Scan for the cell matching the given text and deliver its [X, Y] coordinate at center. 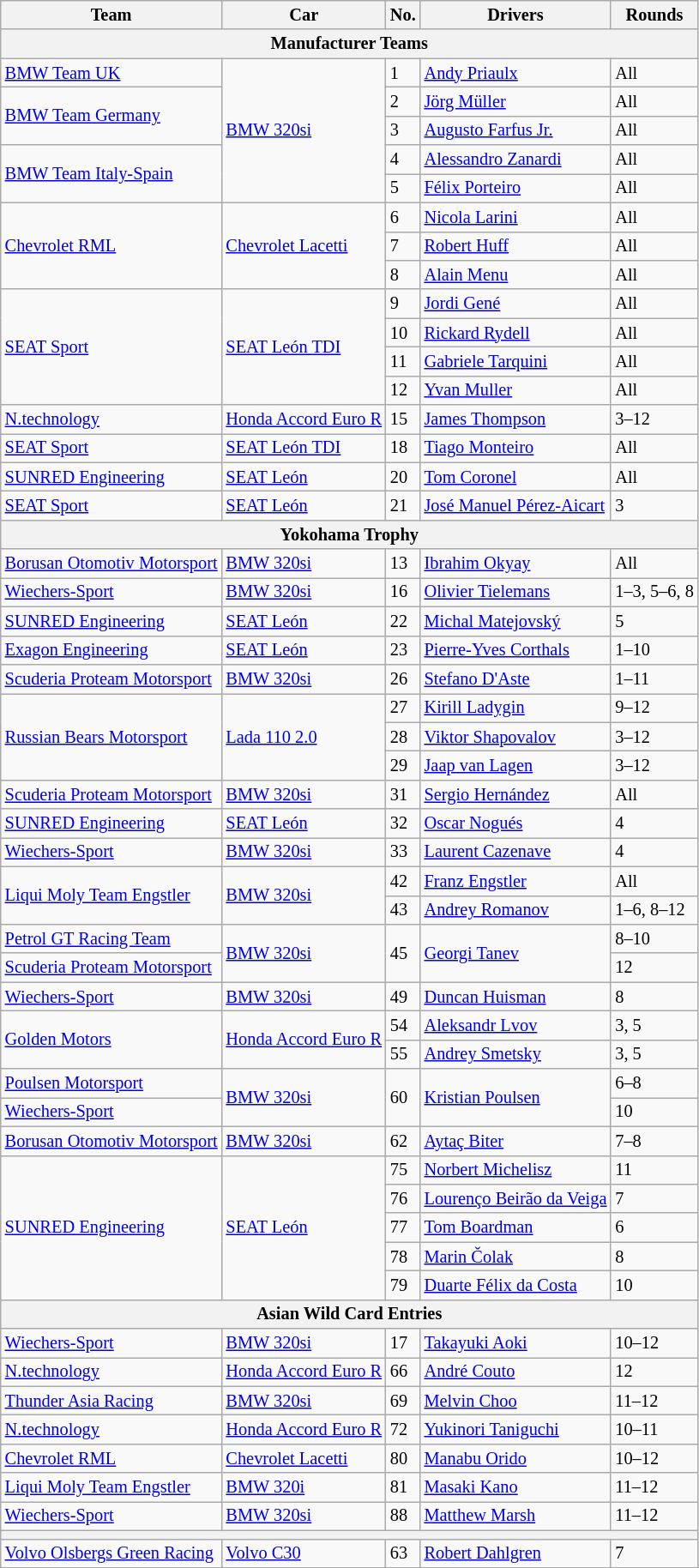
Franz Engstler [516, 881]
10–11 [654, 1430]
James Thompson [516, 419]
Andy Priaulx [516, 73]
2 [403, 101]
27 [403, 708]
29 [403, 765]
9 [403, 304]
62 [403, 1141]
Rickard Rydell [516, 333]
Matthew Marsh [516, 1516]
80 [403, 1458]
42 [403, 881]
Jordi Gené [516, 304]
Oscar Nogués [516, 823]
Yukinori Taniguchi [516, 1430]
55 [403, 1054]
69 [403, 1401]
Asian Wild Card Entries [350, 1314]
1–11 [654, 678]
Olivier Tielemans [516, 592]
Andrey Romanov [516, 910]
Tom Boardman [516, 1227]
Gabriele Tarquini [516, 361]
Lada 110 2.0 [304, 736]
16 [403, 592]
Petrol GT Racing Team [111, 938]
Volvo Olsbergs Green Racing [111, 1553]
Nicola Larini [516, 217]
77 [403, 1227]
José Manuel Pérez-Aicart [516, 505]
Georgi Tanev [516, 952]
Alessandro Zanardi [516, 160]
Norbert Michelisz [516, 1170]
23 [403, 650]
Viktor Shapovalov [516, 737]
Aleksandr Lvov [516, 1025]
79 [403, 1285]
Melvin Choo [516, 1401]
Jaap van Lagen [516, 765]
76 [403, 1198]
6–8 [654, 1083]
Tiago Monteiro [516, 448]
Volvo C30 [304, 1553]
Thunder Asia Racing [111, 1401]
1–10 [654, 650]
Michal Matejovský [516, 621]
Poulsen Motorsport [111, 1083]
Robert Huff [516, 246]
1–3, 5–6, 8 [654, 592]
Masaki Kano [516, 1487]
Duarte Félix da Costa [516, 1285]
Yvan Muller [516, 390]
Jörg Müller [516, 101]
72 [403, 1430]
BMW Team UK [111, 73]
22 [403, 621]
45 [403, 952]
Marin Čolak [516, 1257]
81 [403, 1487]
20 [403, 477]
BMW Team Italy-Spain [111, 173]
15 [403, 419]
7–8 [654, 1141]
Exagon Engineering [111, 650]
Duncan Huisman [516, 997]
Sergio Hernández [516, 794]
17 [403, 1343]
No. [403, 15]
Robert Dahlgren [516, 1553]
63 [403, 1553]
43 [403, 910]
Golden Motors [111, 1040]
Manufacturer Teams [350, 44]
13 [403, 564]
78 [403, 1257]
Kristian Poulsen [516, 1098]
Andrey Smetsky [516, 1054]
Alain Menu [516, 274]
Team [111, 15]
26 [403, 678]
75 [403, 1170]
Manabu Orido [516, 1458]
Félix Porteiro [516, 188]
21 [403, 505]
Rounds [654, 15]
Lourenço Beirão da Veiga [516, 1198]
54 [403, 1025]
BMW Team Germany [111, 115]
Pierre-Yves Corthals [516, 650]
BMW 320i [304, 1487]
Tom Coronel [516, 477]
49 [403, 997]
Ibrahim Okyay [516, 564]
8–10 [654, 938]
Car [304, 15]
Yokohama Trophy [350, 534]
Russian Bears Motorsport [111, 736]
Takayuki Aoki [516, 1343]
1–6, 8–12 [654, 910]
28 [403, 737]
Stefano D'Aste [516, 678]
9–12 [654, 708]
Drivers [516, 15]
1 [403, 73]
Aytaç Biter [516, 1141]
60 [403, 1098]
Augusto Farfus Jr. [516, 130]
Laurent Cazenave [516, 852]
André Couto [516, 1372]
Kirill Ladygin [516, 708]
31 [403, 794]
66 [403, 1372]
33 [403, 852]
18 [403, 448]
88 [403, 1516]
32 [403, 823]
